Identify which cell holds the provided text, then report its (X, Y) central coordinate. 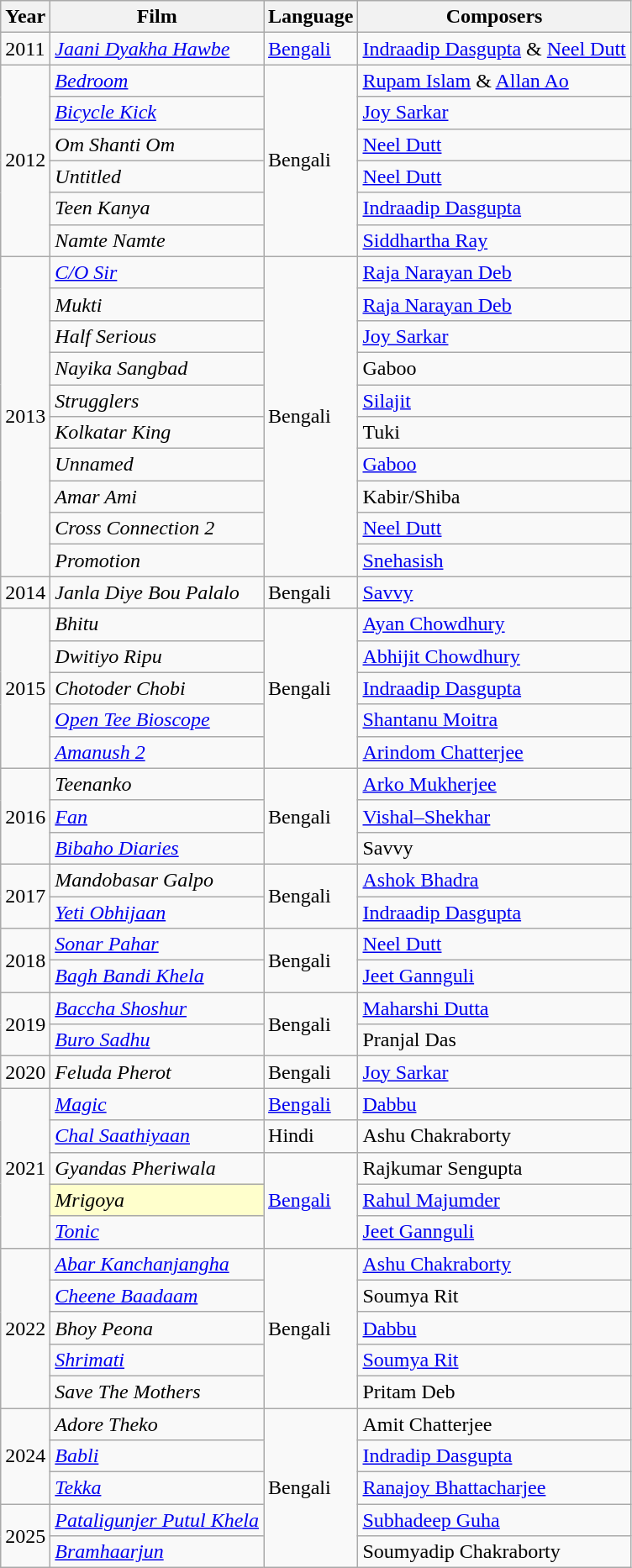
2011 (25, 49)
Teen Kanya (157, 208)
Rahul Majumder (494, 1200)
Arko Mukherjee (494, 784)
Pritam Deb (494, 1392)
Fan (157, 816)
Cheene Baadaam (157, 1296)
C/O Sir (157, 272)
Teenanko (157, 784)
2012 (25, 160)
Sonar Pahar (157, 944)
Bedroom (157, 81)
Abar Kanchanjangha (157, 1264)
Feluda Pherot (157, 1072)
Amanush 2 (157, 752)
Soumyadip Chakraborty (494, 1552)
Snehasish (494, 560)
Promotion (157, 560)
Tuki (494, 433)
Maharshi Dutta (494, 1008)
2021 (25, 1168)
2016 (25, 816)
Shantanu Moitra (494, 720)
Gyandas Pheriwala (157, 1168)
Half Serious (157, 336)
Year (25, 17)
2018 (25, 960)
Bramhaarjun (157, 1552)
Bagh Bandi Khela (157, 976)
Cross Connection 2 (157, 529)
Abhijit Chowdhury (494, 656)
Bibaho Diaries (157, 848)
Om Shanti Om (157, 145)
2019 (25, 1024)
Pataligunjer Putul Khela (157, 1520)
Indraadip Dasgupta & Neel Dutt (494, 49)
Kabir/Shiba (494, 497)
Baccha Shoshur (157, 1008)
Bhitu (157, 624)
Babli (157, 1456)
Buro Sadhu (157, 1040)
Tonic (157, 1232)
Jaani Dyakha Hawbe (157, 49)
Subhadeep Guha (494, 1520)
2020 (25, 1072)
Chotoder Chobi (157, 688)
Janla Diye Bou Palalo (157, 592)
Film (157, 17)
Untitled (157, 176)
Dwitiyo Ripu (157, 656)
2013 (25, 417)
Silajit (494, 401)
Amit Chatterjee (494, 1424)
2025 (25, 1536)
Rupam Islam & Allan Ao (494, 81)
Save The Mothers (157, 1392)
Composers (494, 17)
Ayan Chowdhury (494, 624)
Arindom Chatterjee (494, 752)
Amar Ami (157, 497)
Nayika Sangbad (157, 368)
Chal Saathiyaan (157, 1136)
Indradip Dasgupta (494, 1456)
Siddhartha Ray (494, 240)
Mukti (157, 304)
Strugglers (157, 401)
Mrigoya (157, 1200)
2024 (25, 1456)
Mandobasar Galpo (157, 880)
2017 (25, 896)
Ashok Bhadra (494, 880)
Shrimati (157, 1360)
Bicycle Kick (157, 113)
Rajkumar Sengupta (494, 1168)
Magic (157, 1104)
Tekka (157, 1488)
Yeti Obhijaan (157, 912)
Ranajoy Bhattacharjee (494, 1488)
2022 (25, 1328)
Adore Theko (157, 1424)
Unnamed (157, 465)
Kolkatar King (157, 433)
Bhoy Peona (157, 1328)
Open Tee Bioscope (157, 720)
Language (311, 17)
Pranjal Das (494, 1040)
2015 (25, 688)
2014 (25, 592)
Vishal–Shekhar (494, 816)
Hindi (311, 1136)
Namte Namte (157, 240)
